Find where the given text appears and provide that cell's center as [x, y] coordinate. 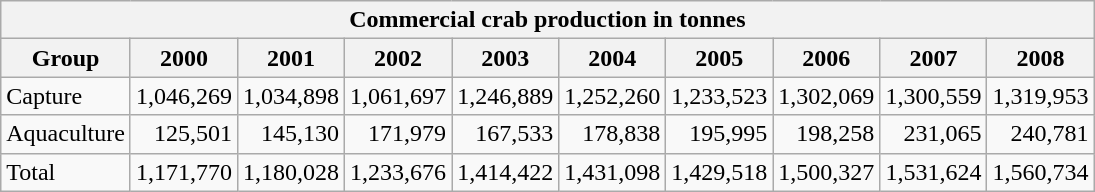
2002 [398, 58]
1,233,523 [720, 96]
1,233,676 [398, 172]
198,258 [826, 134]
171,979 [398, 134]
195,995 [720, 134]
1,180,028 [290, 172]
1,061,697 [398, 96]
2001 [290, 58]
1,500,327 [826, 172]
2000 [184, 58]
1,171,770 [184, 172]
2007 [934, 58]
1,252,260 [612, 96]
Commercial crab production in tonnes [548, 20]
1,531,624 [934, 172]
1,046,269 [184, 96]
1,302,069 [826, 96]
1,246,889 [506, 96]
2005 [720, 58]
125,501 [184, 134]
Aquaculture [66, 134]
Total [66, 172]
145,130 [290, 134]
2006 [826, 58]
178,838 [612, 134]
240,781 [1040, 134]
1,319,953 [1040, 96]
231,065 [934, 134]
1,560,734 [1040, 172]
167,533 [506, 134]
1,300,559 [934, 96]
1,414,422 [506, 172]
2008 [1040, 58]
1,034,898 [290, 96]
1,431,098 [612, 172]
Group [66, 58]
2004 [612, 58]
1,429,518 [720, 172]
2003 [506, 58]
Capture [66, 96]
